Return (x, y) of the center of cell containing provided text 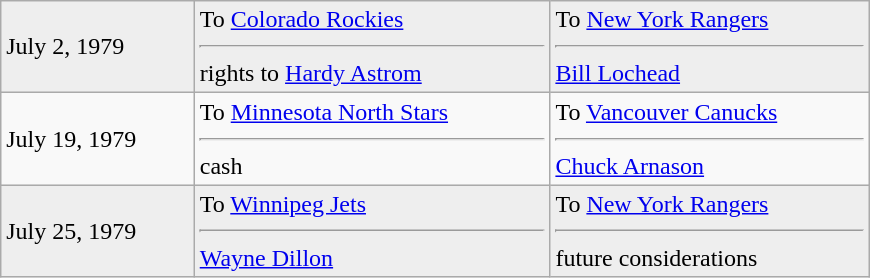
To Minnesota North Starscash (372, 139)
To Colorado Rockiesrights to Hardy Astrom (372, 47)
July 2, 1979 (98, 47)
July 19, 1979 (98, 139)
To New York Rangersfuture considerations (710, 231)
July 25, 1979 (98, 231)
To Winnipeg JetsWayne Dillon (372, 231)
To New York RangersBill Lochead (710, 47)
To Vancouver CanucksChuck Arnason (710, 139)
